Scan for the cell matching the given text and deliver its [x, y] coordinate at center. 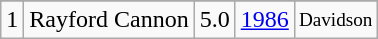
Davidson [336, 20]
1986 [264, 20]
5.0 [214, 20]
1 [12, 20]
Rayford Cannon [109, 20]
